Scan for the cell matching the given text and deliver its (x, y) coordinate at center. 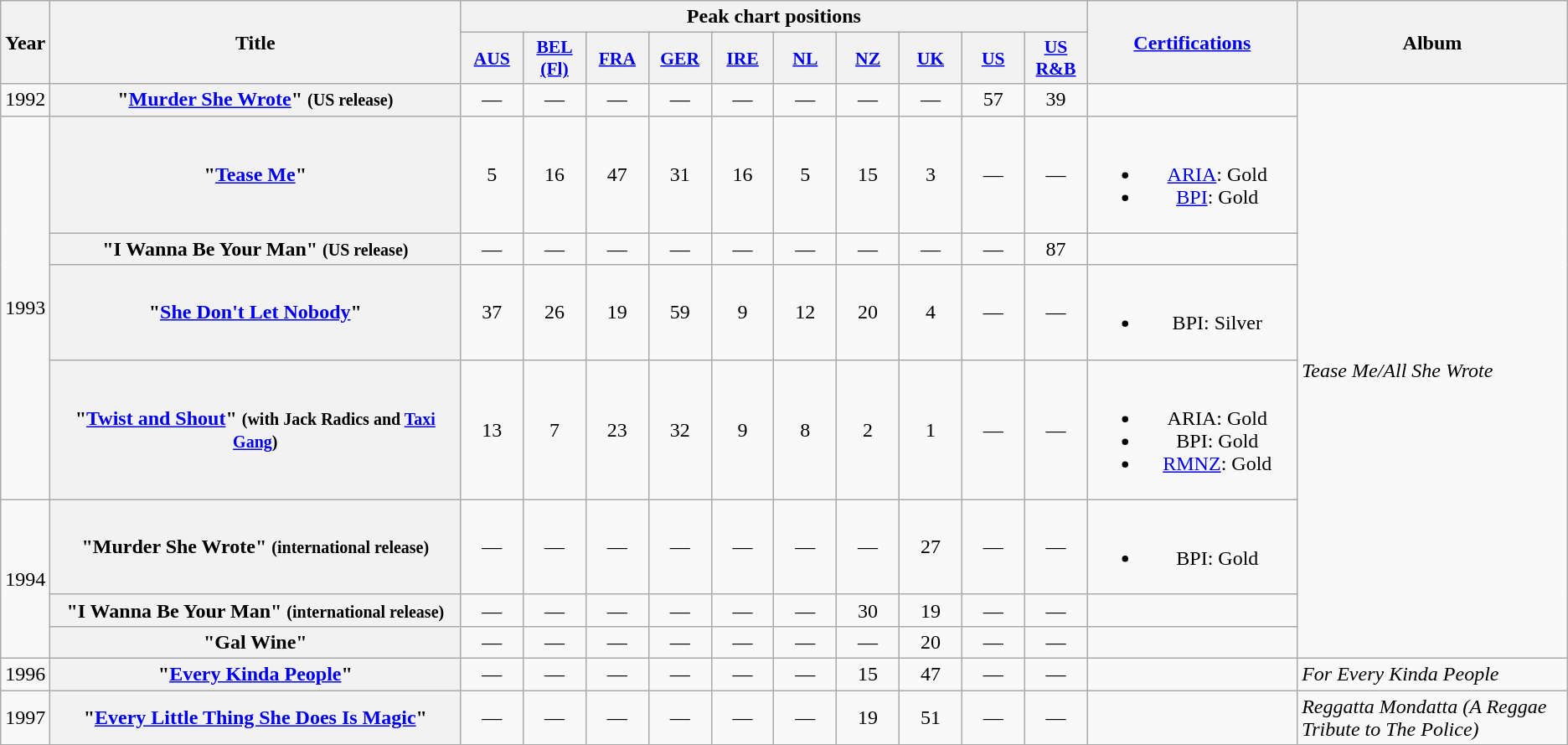
1993 (25, 308)
AUS (493, 59)
For Every Kinda People (1432, 674)
Album (1432, 42)
NL (806, 59)
4 (931, 312)
"Murder She Wrote" (US release) (255, 100)
23 (616, 429)
Certifications (1193, 42)
Tease Me/All She Wrote (1432, 371)
US (993, 59)
1996 (25, 674)
30 (868, 610)
"Twist and Shout" (with Jack Radics and Taxi Gang) (255, 429)
3 (931, 174)
27 (931, 546)
31 (680, 174)
BPI: Silver (1193, 312)
59 (680, 312)
13 (493, 429)
ARIA: GoldBPI: Gold (1193, 174)
87 (1055, 249)
NZ (868, 59)
Peak chart positions (774, 17)
1997 (25, 717)
IRE (742, 59)
Year (25, 42)
ARIA: GoldBPI: GoldRMNZ: Gold (1193, 429)
"Tease Me" (255, 174)
UK (931, 59)
26 (554, 312)
"I Wanna Be Your Man" (US release) (255, 249)
1 (931, 429)
37 (493, 312)
1992 (25, 100)
7 (554, 429)
"Every Kinda People" (255, 674)
57 (993, 100)
FRA (616, 59)
BPI: Gold (1193, 546)
51 (931, 717)
39 (1055, 100)
"I Wanna Be Your Man" (international release) (255, 610)
8 (806, 429)
Title (255, 42)
USR&B (1055, 59)
"Every Little Thing She Does Is Magic" (255, 717)
GER (680, 59)
BEL(Fl) (554, 59)
32 (680, 429)
"Murder She Wrote" (international release) (255, 546)
"She Don't Let Nobody" (255, 312)
Reggatta Mondatta (A Reggae Tribute to The Police) (1432, 717)
12 (806, 312)
"Gal Wine" (255, 642)
2 (868, 429)
1994 (25, 578)
